Find where the given text appears and provide that cell's center as (x, y) coordinate. 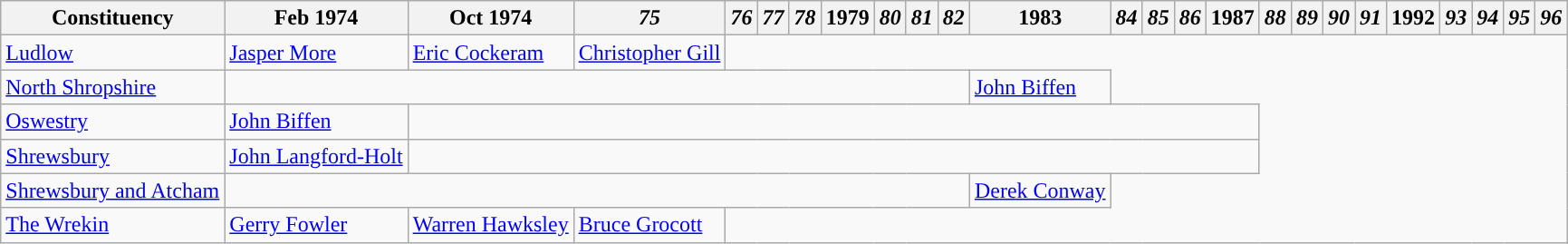
Warren Hawksley (491, 225)
North Shropshire (112, 87)
Ludlow (112, 53)
84 (1127, 18)
Oswestry (112, 122)
76 (741, 18)
1983 (1040, 18)
Oct 1974 (491, 18)
77 (774, 18)
Derek Conway (1040, 190)
Jasper More (316, 53)
Eric Cockeram (491, 53)
Shrewsbury and Atcham (112, 190)
1979 (848, 18)
81 (922, 18)
88 (1275, 18)
75 (649, 18)
John Langford-Holt (316, 156)
91 (1371, 18)
Gerry Fowler (316, 225)
89 (1306, 18)
93 (1457, 18)
94 (1487, 18)
Shrewsbury (112, 156)
Feb 1974 (316, 18)
82 (953, 18)
Bruce Grocott (649, 225)
The Wrekin (112, 225)
Constituency (112, 18)
86 (1190, 18)
1992 (1413, 18)
78 (804, 18)
80 (890, 18)
Christopher Gill (649, 53)
85 (1158, 18)
1987 (1232, 18)
96 (1551, 18)
95 (1520, 18)
90 (1339, 18)
